Provide the (X, Y) coordinate of the cell's center where the given text is located.  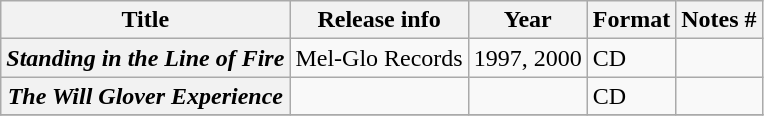
Mel-Glo Records (379, 58)
Notes # (719, 20)
The Will Glover Experience (146, 96)
Year (528, 20)
1997, 2000 (528, 58)
Format (631, 20)
Title (146, 20)
Release info (379, 20)
Standing in the Line of Fire (146, 58)
